Locate the cell with the specified text and output its [X, Y] center coordinate. 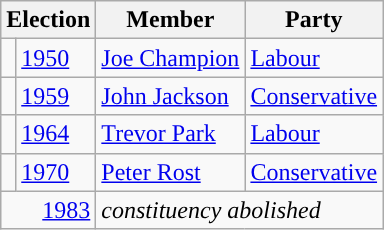
1950 [56, 58]
1964 [56, 134]
Party [314, 20]
Election [48, 20]
Trevor Park [170, 134]
Peter Rost [170, 172]
1970 [56, 172]
Member [170, 20]
1959 [56, 96]
John Jackson [170, 96]
constituency abolished [240, 210]
1983 [48, 210]
Joe Champion [170, 58]
